Capture the cell that displays the provided text and extract its [x, y] central coordinate. 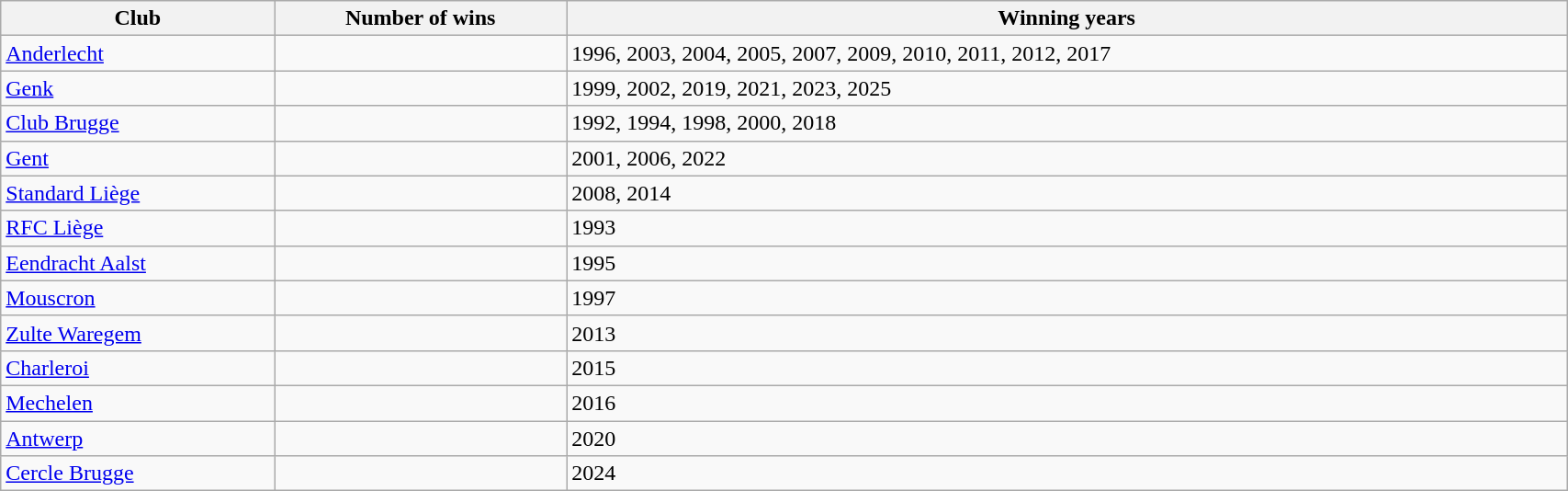
RFC Liège [138, 228]
Number of wins [421, 18]
Genk [138, 88]
Club [138, 18]
1999, 2002, 2019, 2021, 2023, 2025 [1067, 88]
Club Brugge [138, 123]
1995 [1067, 263]
Mechelen [138, 403]
2013 [1067, 333]
1993 [1067, 228]
1996, 2003, 2004, 2005, 2007, 2009, 2010, 2011, 2012, 2017 [1067, 53]
Mouscron [138, 298]
Anderlecht [138, 53]
Cercle Brugge [138, 474]
Gent [138, 158]
1992, 1994, 1998, 2000, 2018 [1067, 123]
Standard Liège [138, 193]
Eendracht Aalst [138, 263]
Winning years [1067, 18]
Antwerp [138, 439]
Zulte Waregem [138, 333]
2020 [1067, 439]
2024 [1067, 474]
2001, 2006, 2022 [1067, 158]
Charleroi [138, 368]
2015 [1067, 368]
2016 [1067, 403]
1997 [1067, 298]
2008, 2014 [1067, 193]
